Extract the (x, y) coordinate from the center of the cell holding the provided text.  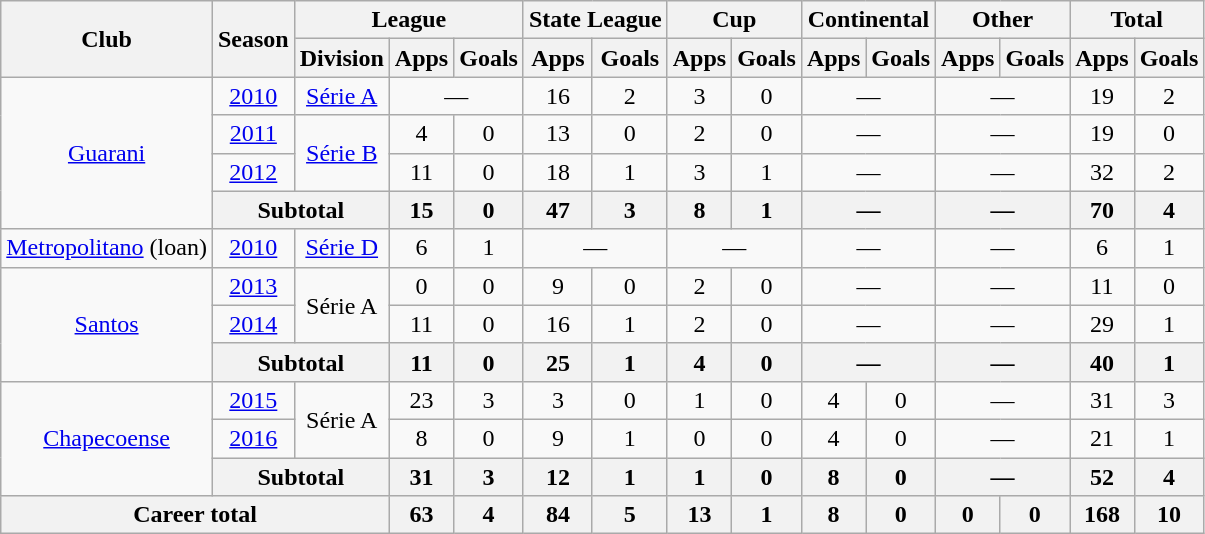
Continental (868, 20)
Total (1137, 20)
5 (630, 515)
State League (595, 20)
23 (421, 400)
Santos (107, 324)
21 (1102, 438)
League (408, 20)
Chapecoense (107, 438)
84 (558, 515)
Guarani (107, 153)
40 (1102, 362)
2013 (253, 286)
32 (1102, 172)
10 (1169, 515)
70 (1102, 210)
Cup (734, 20)
2012 (253, 172)
18 (558, 172)
2015 (253, 400)
Metropolitano (loan) (107, 248)
Club (107, 39)
Division (342, 58)
29 (1102, 324)
Season (253, 39)
12 (558, 477)
15 (421, 210)
Série D (342, 248)
Career total (196, 515)
47 (558, 210)
52 (1102, 477)
Other (1003, 20)
168 (1102, 515)
2016 (253, 438)
2014 (253, 324)
63 (421, 515)
Série B (342, 153)
25 (558, 362)
2011 (253, 134)
